Return (x, y) of the center of cell containing provided text 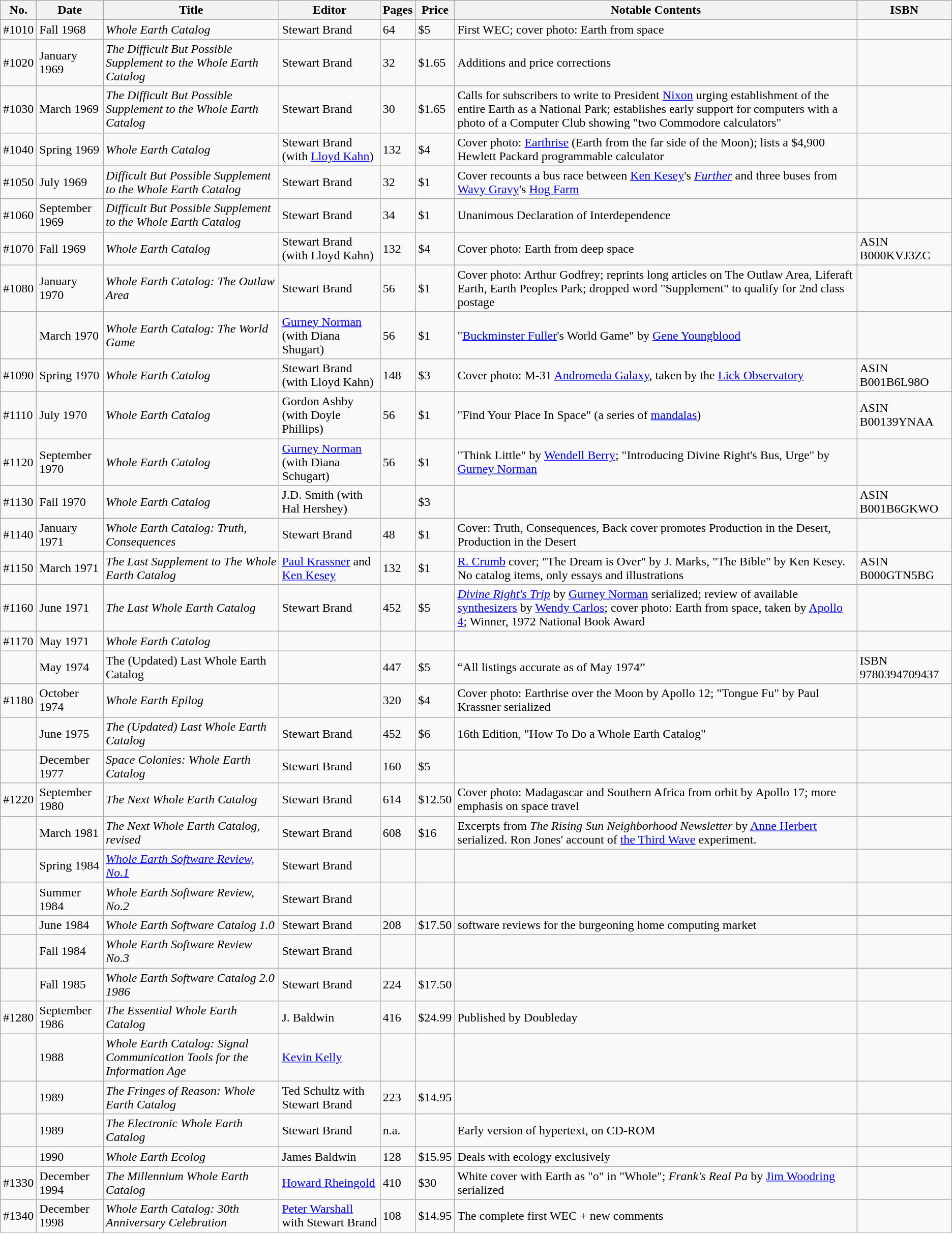
software reviews for the burgeoning home computing market (656, 925)
ASIN B00139YNAA (904, 415)
Paul Krassner and Ken Kesey (330, 568)
ASIN B000KVJ3ZC (904, 248)
#1340 (18, 1216)
#1280 (18, 1018)
224 (398, 984)
#1090 (18, 375)
#1010 (18, 29)
Space Colonies: Whole Earth Catalog (191, 767)
J.D. Smith (with Hal Hershey) (330, 502)
James Baldwin (330, 1157)
Fall 1969 (70, 248)
#1120 (18, 462)
Whole Earth Catalog: Truth, Consequences (191, 535)
320 (398, 701)
Peter Warshall with Stewart Brand (330, 1216)
ISBN 9780394709437 (904, 667)
Pages (398, 10)
ASIN B000GTN5BG (904, 568)
208 (398, 925)
30 (398, 109)
34 (398, 216)
September 1980 (70, 799)
June 1971 (70, 608)
#1180 (18, 701)
#1220 (18, 799)
Cover: Truth, Consequences, Back cover promotes Production in the Desert, Production in the Desert (656, 535)
$12.50 (435, 799)
Gurney Norman (with Diana Schugart) (330, 462)
First WEC; cover photo: Earth from space (656, 29)
416 (398, 1018)
September 1970 (70, 462)
The Essential Whole Earth Catalog (191, 1018)
Fall 1970 (70, 502)
December 1977 (70, 767)
Whole Earth Software Catalog 2.0 1986 (191, 984)
223 (398, 1097)
#1060 (18, 216)
“All listings accurate as of May 1974” (656, 667)
Title (191, 10)
Cover photo: Earthrise over the Moon by Apollo 12; "Tongue Fu" by Paul Krassner serialized (656, 701)
$15.95 (435, 1157)
Fall 1984 (70, 951)
January 1970 (70, 288)
410 (398, 1183)
"Find Your Place In Space" (a series of mandalas) (656, 415)
The Last Whole Earth Catalog (191, 608)
#1330 (18, 1183)
Whole Earth Epilog (191, 701)
ASIN B001B6L98O (904, 375)
Spring 1984 (70, 865)
Summer 1984 (70, 899)
$24.99 (435, 1018)
64 (398, 29)
White cover with Earth as "o" in "Whole"; Frank's Real Pa by Jim Woodring serialized (656, 1183)
#1020 (18, 63)
Spring 1969 (70, 149)
January 1969 (70, 63)
J. Baldwin (330, 1018)
#1040 (18, 149)
Howard Rheingold (330, 1183)
447 (398, 667)
Deals with ecology exclusively (656, 1157)
December 1998 (70, 1216)
Whole Earth Software Catalog 1.0 (191, 925)
Cover photo: Earthrise (Earth from the far side of the Moon); lists a $4,900 Hewlett Packard programmable calculator (656, 149)
Cover recounts a bus race between Ken Kesey's Further and three buses from Wavy Gravy's Hog Farm (656, 182)
July 1970 (70, 415)
March 1981 (70, 833)
"Buckminster Fuller's World Game" by Gene Youngblood (656, 335)
Cover photo: Madagascar and Southern Africa from orbit by Apollo 17; more emphasis on space travel (656, 799)
Editor (330, 10)
March 1970 (70, 335)
Spring 1970 (70, 375)
Whole Earth Catalog: 30th Anniversary Celebration (191, 1216)
No. (18, 10)
$6 (435, 733)
The Fringes of Reason: Whole Earth Catalog (191, 1097)
September 1986 (70, 1018)
June 1975 (70, 733)
The complete first WEC + new comments (656, 1216)
ASIN B001B6GKWO (904, 502)
Fall 1968 (70, 29)
160 (398, 767)
1988 (70, 1058)
n.a. (398, 1131)
#1140 (18, 535)
16th Edition, "How To Do a Whole Earth Catalog" (656, 733)
$16 (435, 833)
Whole Earth Software Review No.3 (191, 951)
Gordon Ashby (with Doyle Phillips) (330, 415)
"Think Little" by Wendell Berry; "Introducing Divine Right's Bus, Urge" by Gurney Norman (656, 462)
#1160 (18, 608)
October 1974 (70, 701)
608 (398, 833)
Early version of hypertext, on CD-ROM (656, 1131)
The Last Supplement to The Whole Earth Catalog (191, 568)
July 1969 (70, 182)
R. Crumb cover; "The Dream is Over" by J. Marks, "The Bible" by Ken Kesey. No catalog items, only essays and illustrations (656, 568)
May 1974 (70, 667)
#1070 (18, 248)
Price (435, 10)
48 (398, 535)
March 1971 (70, 568)
Whole Earth Catalog: The World Game (191, 335)
1990 (70, 1157)
#1130 (18, 502)
June 1984 (70, 925)
Ted Schultz with Stewart Brand (330, 1097)
January 1971 (70, 535)
#1170 (18, 641)
Gurney Norman (with Diana Shugart) (330, 335)
ISBN (904, 10)
148 (398, 375)
Additions and price corrections (656, 63)
Whole Earth Software Review, No.1 (191, 865)
#1150 (18, 568)
Kevin Kelly (330, 1058)
Whole Earth Ecolog (191, 1157)
#1080 (18, 288)
#1030 (18, 109)
128 (398, 1157)
Whole Earth Software Review, No.2 (191, 899)
614 (398, 799)
Excerpts from The Rising Sun Neighborhood Newsletter by Anne Herbert serialized. Ron Jones' account of the Third Wave experiment. (656, 833)
Published by Doubleday (656, 1018)
Cover photo: M-31 Andromeda Galaxy, taken by the Lick Observatory (656, 375)
May 1971 (70, 641)
March 1969 (70, 109)
108 (398, 1216)
$30 (435, 1183)
Unanimous Declaration of Interdependence (656, 216)
The Millennium Whole Earth Catalog (191, 1183)
The Next Whole Earth Catalog, revised (191, 833)
September 1969 (70, 216)
Whole Earth Catalog: The Outlaw Area (191, 288)
Whole Earth Catalog: Signal Communication Tools for the Information Age (191, 1058)
December 1994 (70, 1183)
Date (70, 10)
Notable Contents (656, 10)
#1110 (18, 415)
Cover photo: Earth from deep space (656, 248)
The Electronic Whole Earth Catalog (191, 1131)
The Next Whole Earth Catalog (191, 799)
Fall 1985 (70, 984)
#1050 (18, 182)
